Determine the (x, y) coordinate at the center of the cell enclosing the given text.  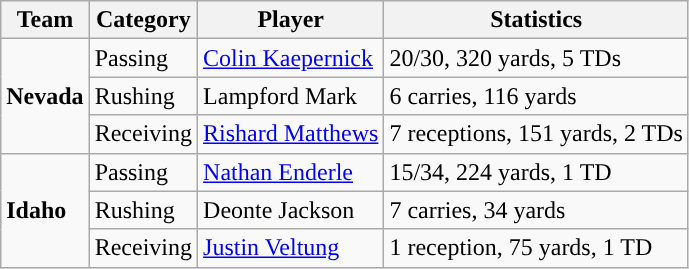
20/30, 320 yards, 5 TDs (536, 58)
6 carries, 116 yards (536, 96)
Player (291, 20)
Nathan Enderle (291, 172)
Colin Kaepernick (291, 58)
Team (45, 20)
Justin Veltung (291, 248)
Category (143, 20)
7 receptions, 151 yards, 2 TDs (536, 134)
Nevada (45, 96)
7 carries, 34 yards (536, 210)
Deonte Jackson (291, 210)
Lampford Mark (291, 96)
1 reception, 75 yards, 1 TD (536, 248)
Rishard Matthews (291, 134)
Statistics (536, 20)
15/34, 224 yards, 1 TD (536, 172)
Idaho (45, 210)
